Locate the cell with the specified text and output its [X, Y] center coordinate. 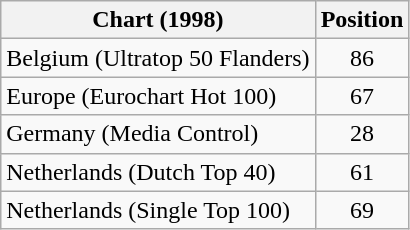
69 [362, 210]
Chart (1998) [158, 20]
28 [362, 134]
Belgium (Ultratop 50 Flanders) [158, 58]
67 [362, 96]
Germany (Media Control) [158, 134]
Netherlands (Dutch Top 40) [158, 172]
Netherlands (Single Top 100) [158, 210]
86 [362, 58]
Europe (Eurochart Hot 100) [158, 96]
61 [362, 172]
Position [362, 20]
